From the cell containing the given text, extract its center point as [x, y] coordinate. 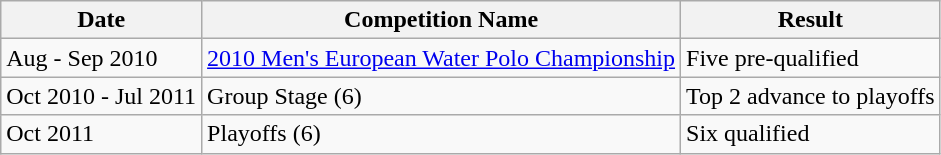
Oct 2011 [102, 134]
Competition Name [442, 20]
Playoffs (6) [442, 134]
Five pre-qualified [811, 58]
Group Stage (6) [442, 96]
Aug - Sep 2010 [102, 58]
Six qualified [811, 134]
Top 2 advance to playoffs [811, 96]
Result [811, 20]
2010 Men's European Water Polo Championship [442, 58]
Oct 2010 - Jul 2011 [102, 96]
Date [102, 20]
